From the cell containing the given text, extract its center point as (x, y) coordinate. 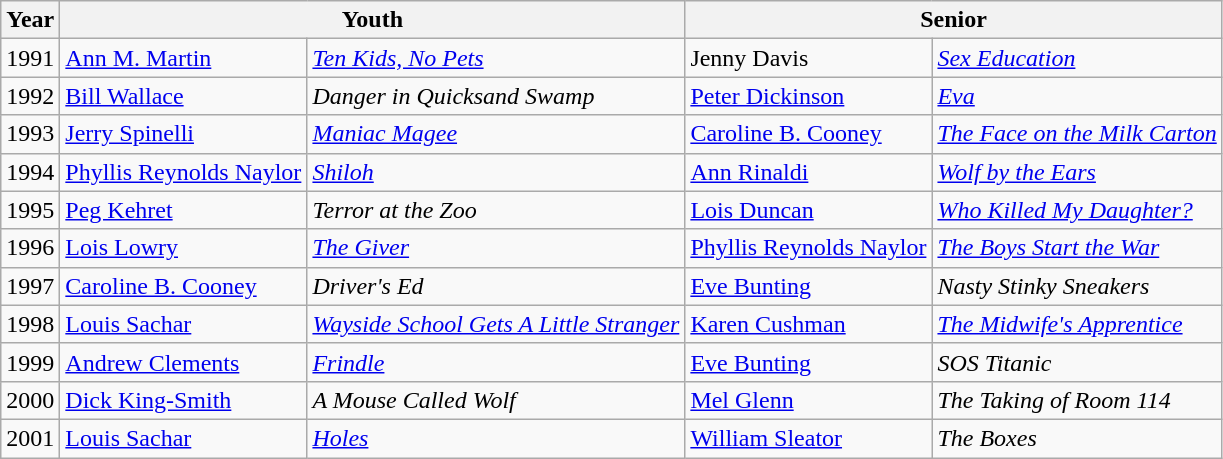
Senior (954, 20)
1994 (30, 172)
The Boys Start the War (1077, 248)
Wayside School Gets A Little Stranger (496, 324)
Shiloh (496, 172)
Mel Glenn (808, 400)
Nasty Stinky Sneakers (1077, 286)
1993 (30, 134)
Jerry Spinelli (184, 134)
2001 (30, 438)
William Sleator (808, 438)
1998 (30, 324)
Year (30, 20)
Holes (496, 438)
Frindle (496, 362)
The Giver (496, 248)
The Taking of Room 114 (1077, 400)
2000 (30, 400)
The Midwife's Apprentice (1077, 324)
Lois Duncan (808, 210)
1999 (30, 362)
1991 (30, 58)
1995 (30, 210)
Eva (1077, 96)
Jenny Davis (808, 58)
Maniac Magee (496, 134)
The Boxes (1077, 438)
1992 (30, 96)
Ann M. Martin (184, 58)
Lois Lowry (184, 248)
1996 (30, 248)
Wolf by the Ears (1077, 172)
Peter Dickinson (808, 96)
Terror at the Zoo (496, 210)
Sex Education (1077, 58)
Ten Kids, No Pets (496, 58)
Dick King-Smith (184, 400)
Andrew Clements (184, 362)
Ann Rinaldi (808, 172)
A Mouse Called Wolf (496, 400)
Bill Wallace (184, 96)
Peg Kehret (184, 210)
Danger in Quicksand Swamp (496, 96)
Youth (372, 20)
SOS Titanic (1077, 362)
1997 (30, 286)
The Face on the Milk Carton (1077, 134)
Driver's Ed (496, 286)
Karen Cushman (808, 324)
Who Killed My Daughter? (1077, 210)
